For the text-containing cell, return its midpoint in [X, Y] coordinate format. 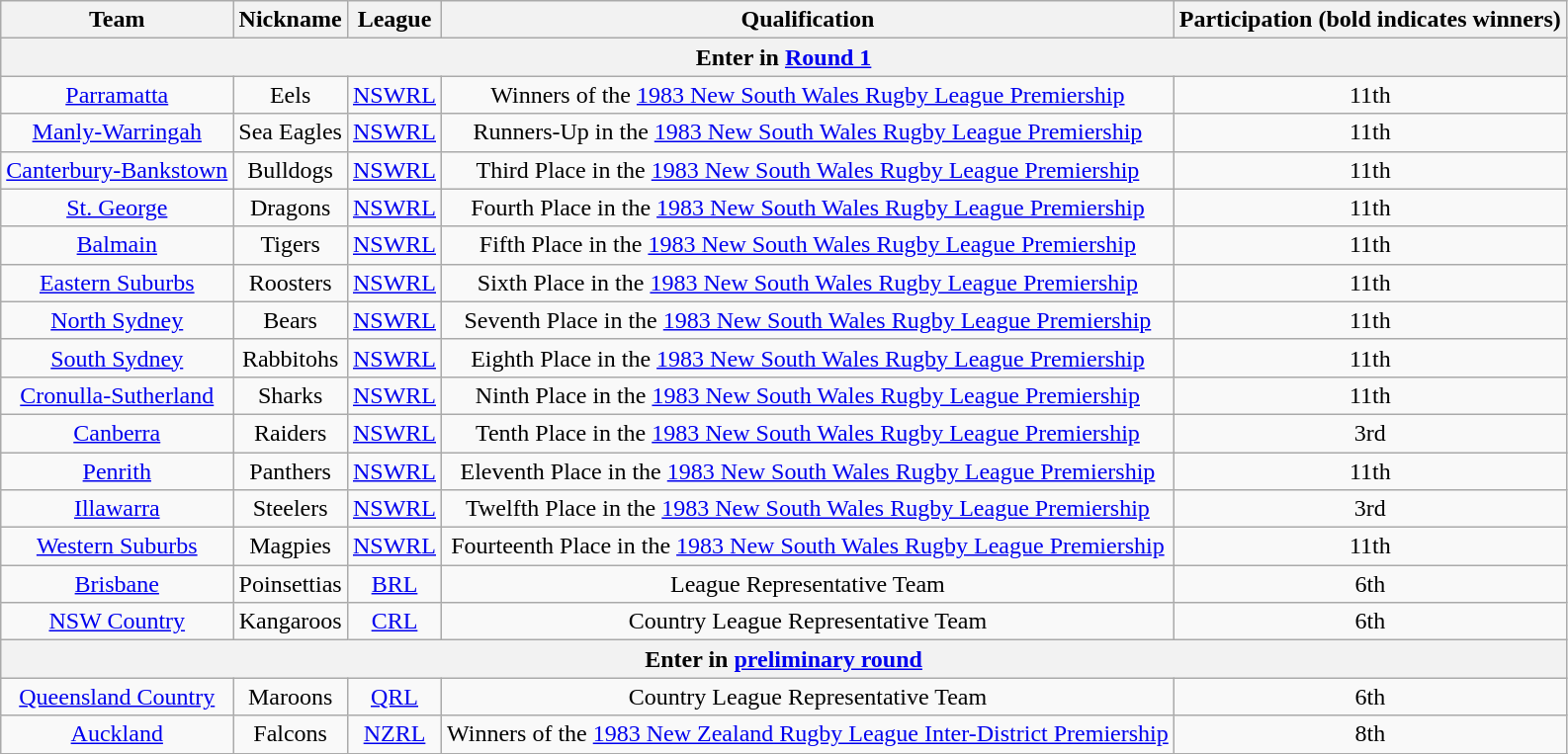
Penrith [117, 471]
QRL [393, 697]
Sharks [291, 395]
Rabbitohs [291, 358]
League [393, 20]
Canterbury-Bankstown [117, 170]
Sea Eagles [291, 132]
Participation (bold indicates winners) [1370, 20]
Team [117, 20]
Runners-Up in the 1983 New South Wales Rugby League Premiership [809, 132]
Brisbane [117, 584]
Queensland Country [117, 697]
Manly-Warringah [117, 132]
Winners of the 1983 New Zealand Rugby League Inter-District Premiership [809, 734]
Kangaroos [291, 622]
Winners of the 1983 New South Wales Rugby League Premiership [809, 95]
Dragons [291, 208]
NZRL [393, 734]
8th [1370, 734]
Eleventh Place in the 1983 New South Wales Rugby League Premiership [809, 471]
Enter in Round 1 [784, 57]
Tenth Place in the 1983 New South Wales Rugby League Premiership [809, 433]
Bulldogs [291, 170]
Third Place in the 1983 New South Wales Rugby League Premiership [809, 170]
Bears [291, 320]
North Sydney [117, 320]
NSW Country [117, 622]
Falcons [291, 734]
Illawarra [117, 509]
Canberra [117, 433]
Steelers [291, 509]
Tigers [291, 245]
South Sydney [117, 358]
Cronulla-Sutherland [117, 395]
Panthers [291, 471]
Western Suburbs [117, 546]
Eels [291, 95]
Raiders [291, 433]
CRL [393, 622]
Eastern Suburbs [117, 283]
Twelfth Place in the 1983 New South Wales Rugby League Premiership [809, 509]
Roosters [291, 283]
Eighth Place in the 1983 New South Wales Rugby League Premiership [809, 358]
League Representative Team [809, 584]
Seventh Place in the 1983 New South Wales Rugby League Premiership [809, 320]
Ninth Place in the 1983 New South Wales Rugby League Premiership [809, 395]
Sixth Place in the 1983 New South Wales Rugby League Premiership [809, 283]
Maroons [291, 697]
Fourteenth Place in the 1983 New South Wales Rugby League Premiership [809, 546]
BRL [393, 584]
Enter in preliminary round [784, 659]
Qualification [809, 20]
Auckland [117, 734]
Balmain [117, 245]
Poinsettias [291, 584]
Fifth Place in the 1983 New South Wales Rugby League Premiership [809, 245]
Magpies [291, 546]
Fourth Place in the 1983 New South Wales Rugby League Premiership [809, 208]
Nickname [291, 20]
Parramatta [117, 95]
St. George [117, 208]
